Locate the cell with the specified text and output its (X, Y) center coordinate. 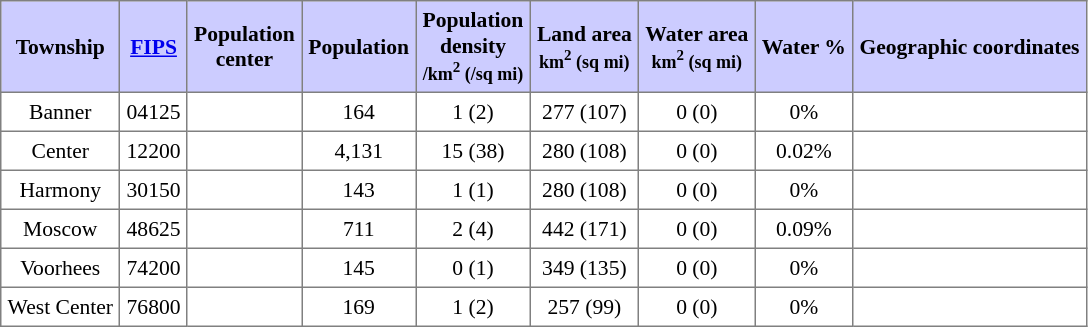
15 (38) (473, 150)
Center (60, 150)
Township (60, 47)
4,131 (359, 150)
164 (359, 112)
Population (359, 47)
143 (359, 190)
West Center (60, 306)
Voorhees (60, 268)
12200 (154, 150)
145 (359, 268)
Geographic coordinates (970, 47)
Populationdensity/km2 (/sq mi) (473, 47)
Harmony (60, 190)
48625 (154, 228)
Banner (60, 112)
1 (1) (473, 190)
169 (359, 306)
Land areakm2 (sq mi) (584, 47)
257 (99) (584, 306)
Populationcenter (244, 47)
30150 (154, 190)
442 (171) (584, 228)
Water % (804, 47)
Water areakm2 (sq mi) (697, 47)
04125 (154, 112)
74200 (154, 268)
Moscow (60, 228)
0 (1) (473, 268)
349 (135) (584, 268)
277 (107) (584, 112)
FIPS (154, 47)
0.09% (804, 228)
2 (4) (473, 228)
76800 (154, 306)
711 (359, 228)
0.02% (804, 150)
